Pinpoint the cell where the given text exists, returning its (X, Y) midpoint coordinate. 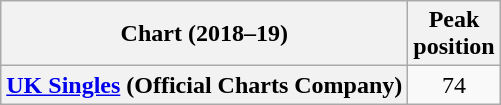
74 (454, 85)
Chart (2018–19) (204, 34)
Peakposition (454, 34)
UK Singles (Official Charts Company) (204, 85)
